Locate the cell with the specified text and output its [X, Y] center coordinate. 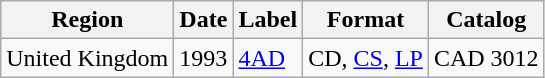
CD, CS, LP [366, 58]
Region [88, 20]
4AD [268, 58]
CAD 3012 [486, 58]
United Kingdom [88, 58]
Format [366, 20]
Date [204, 20]
Catalog [486, 20]
1993 [204, 58]
Label [268, 20]
